Find where the given text appears and provide that cell's center as [x, y] coordinate. 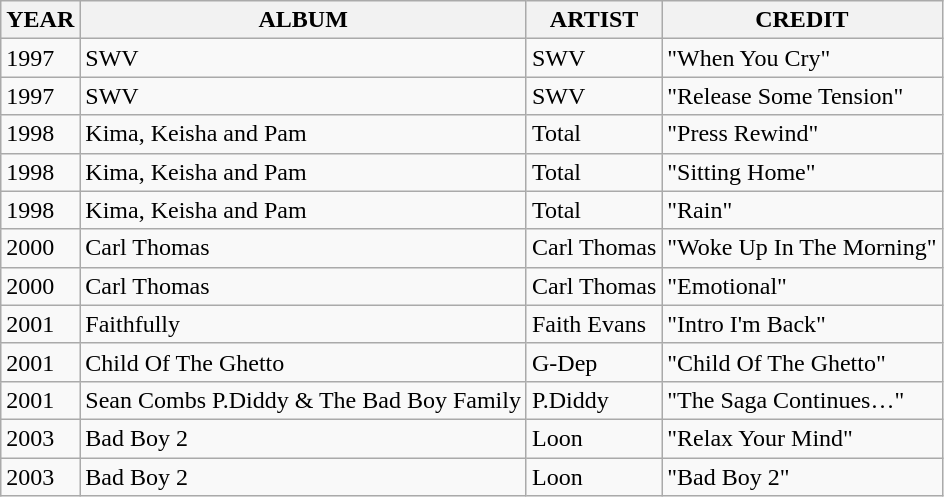
"Relax Your Mind" [802, 438]
YEAR [40, 20]
P.Diddy [594, 400]
Faithfully [304, 324]
"Bad Boy 2" [802, 477]
"Emotional" [802, 286]
"Child Of The Ghetto" [802, 362]
"Rain" [802, 210]
Faith Evans [594, 324]
ALBUM [304, 20]
"The Saga Continues…" [802, 400]
ARTIST [594, 20]
Sean Combs P.Diddy & The Bad Boy Family [304, 400]
"Woke Up In The Morning" [802, 248]
G-Dep [594, 362]
"Release Some Tension" [802, 96]
"Sitting Home" [802, 172]
"Press Rewind" [802, 134]
"Intro I'm Back" [802, 324]
Child Of The Ghetto [304, 362]
CREDIT [802, 20]
"When You Cry" [802, 58]
